Output the [x, y] coordinate of the center of the cell containing the given text.  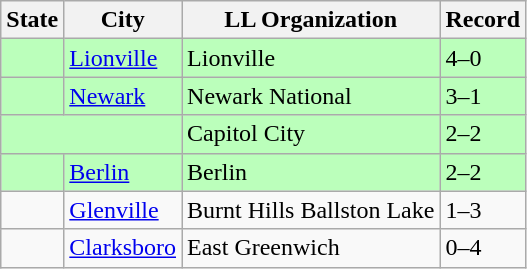
0–4 [483, 248]
Glenville [123, 210]
Capitol City [311, 134]
1–3 [483, 210]
Record [483, 20]
City [123, 20]
Clarksboro [123, 248]
Burnt Hills Ballston Lake [311, 210]
State [32, 20]
Newark National [311, 96]
Newark [123, 96]
4–0 [483, 58]
East Greenwich [311, 248]
LL Organization [311, 20]
3–1 [483, 96]
